Output the (x, y) coordinate of the center of the cell containing the given text.  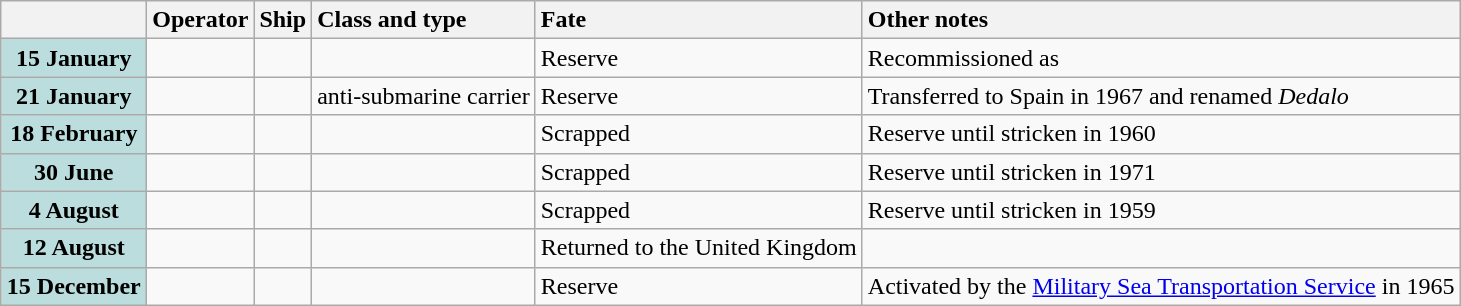
21 January (74, 96)
30 June (74, 172)
Returned to the United Kingdom (698, 248)
Transferred to Spain in 1967 and renamed Dedalo (1161, 96)
Class and type (424, 20)
15 January (74, 58)
anti-submarine carrier (424, 96)
Fate (698, 20)
Ship (283, 20)
Other notes (1161, 20)
Reserve until stricken in 1971 (1161, 172)
Operator (200, 20)
4 August (74, 210)
12 August (74, 248)
15 December (74, 286)
Reserve until stricken in 1959 (1161, 210)
Activated by the Military Sea Transportation Service in 1965 (1161, 286)
Reserve until stricken in 1960 (1161, 134)
18 February (74, 134)
Recommissioned as (1161, 58)
